Locate the cell with the specified text and output its (x, y) center coordinate. 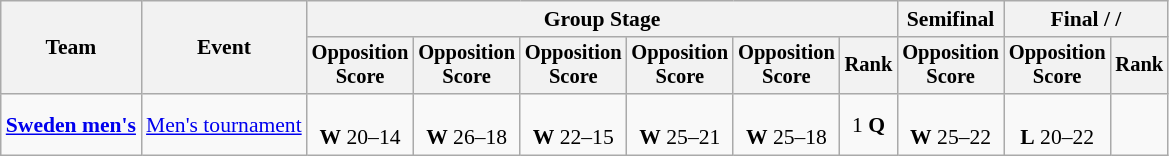
Sweden men's (71, 124)
W 22–15 (574, 124)
Final / / (1086, 19)
L 20–22 (1058, 124)
Semifinal (950, 19)
W 25–21 (680, 124)
Event (224, 48)
Group Stage (602, 19)
1 Q (869, 124)
W 25–18 (786, 124)
W 26–18 (466, 124)
W 20–14 (360, 124)
W 25–22 (950, 124)
Team (71, 48)
Men's tournament (224, 124)
